Identify which cell holds the provided text, then report its (X, Y) central coordinate. 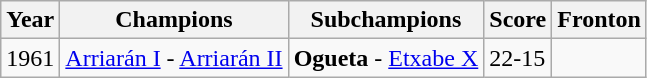
Ogueta - Etxabe X (386, 58)
1961 (30, 58)
Subchampions (386, 20)
Arriarán I - Arriarán II (174, 58)
Champions (174, 20)
Year (30, 20)
22-15 (518, 58)
Score (518, 20)
Fronton (600, 20)
